Pinpoint the cell where the given text exists, returning its (X, Y) midpoint coordinate. 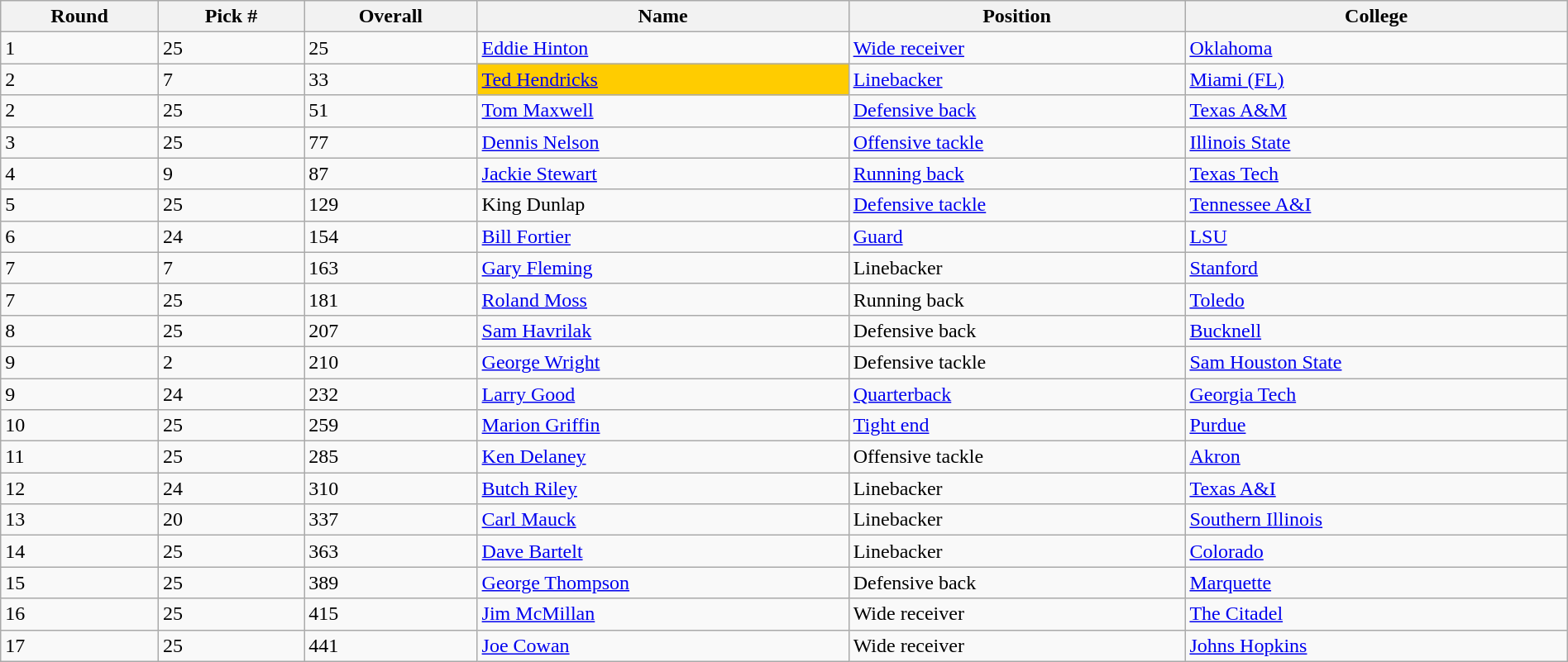
Ken Delaney (663, 457)
Guard (1017, 236)
441 (390, 645)
129 (390, 205)
363 (390, 551)
LSU (1376, 236)
Bill Fortier (663, 236)
Quarterback (1017, 394)
Marion Griffin (663, 426)
Dave Bartelt (663, 551)
10 (79, 426)
Texas A&M (1376, 111)
Pick # (231, 17)
Texas A&I (1376, 488)
3 (79, 142)
Name (663, 17)
337 (390, 520)
14 (79, 551)
285 (390, 457)
Ted Hendricks (663, 79)
Akron (1376, 457)
181 (390, 299)
Purdue (1376, 426)
163 (390, 268)
Sam Houston State (1376, 362)
Dennis Nelson (663, 142)
4 (79, 174)
Position (1017, 17)
Larry Good (663, 394)
232 (390, 394)
Jackie Stewart (663, 174)
Tom Maxwell (663, 111)
20 (231, 520)
16 (79, 614)
15 (79, 583)
Bucknell (1376, 331)
Colorado (1376, 551)
Miami (FL) (1376, 79)
Round (79, 17)
Eddie Hinton (663, 48)
33 (390, 79)
Overall (390, 17)
George Wright (663, 362)
12 (79, 488)
154 (390, 236)
1 (79, 48)
Carl Mauck (663, 520)
College (1376, 17)
310 (390, 488)
The Citadel (1376, 614)
Stanford (1376, 268)
13 (79, 520)
Marquette (1376, 583)
Gary Fleming (663, 268)
5 (79, 205)
415 (390, 614)
207 (390, 331)
Texas Tech (1376, 174)
Johns Hopkins (1376, 645)
389 (390, 583)
King Dunlap (663, 205)
Sam Havrilak (663, 331)
Georgia Tech (1376, 394)
87 (390, 174)
Toledo (1376, 299)
8 (79, 331)
51 (390, 111)
259 (390, 426)
210 (390, 362)
11 (79, 457)
George Thompson (663, 583)
6 (79, 236)
Southern Illinois (1376, 520)
17 (79, 645)
Roland Moss (663, 299)
77 (390, 142)
Illinois State (1376, 142)
Tight end (1017, 426)
Jim McMillan (663, 614)
Joe Cowan (663, 645)
Tennessee A&I (1376, 205)
Oklahoma (1376, 48)
Butch Riley (663, 488)
